Extract the [x, y] coordinate from the center of the cell holding the provided text.  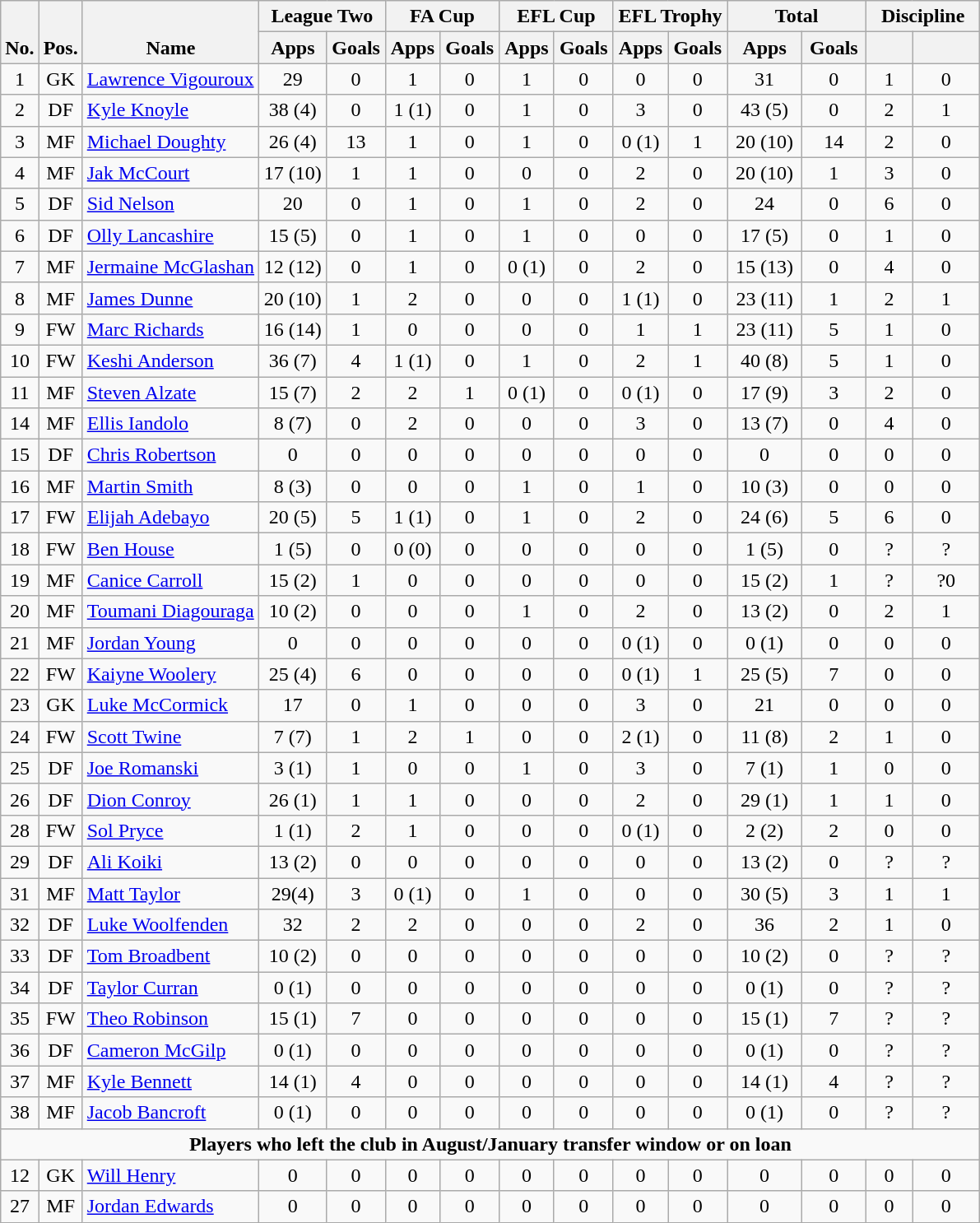
EFL Trophy [670, 16]
38 (4) [293, 110]
Discipline [923, 16]
Cameron McGilp [170, 1050]
0 (0) [413, 549]
Joe Romanski [170, 768]
Ali Koiki [170, 862]
Marc Richards [170, 329]
16 (14) [293, 329]
8 (3) [293, 486]
Keshi Anderson [170, 360]
Chris Robertson [170, 455]
EFL Cup [556, 16]
FA Cup [443, 16]
7 (7) [293, 737]
17 (5) [765, 235]
40 (8) [765, 360]
29(4) [293, 893]
2 (2) [765, 830]
11 (8) [765, 737]
8 [20, 298]
?0 [946, 580]
25 (5) [765, 674]
Kyle Knoyle [170, 110]
No. [20, 32]
Sid Nelson [170, 204]
13 (7) [765, 424]
36 (7) [293, 360]
19 [20, 580]
37 [20, 1081]
13 [355, 142]
Kaiyne Woolery [170, 674]
25 (4) [293, 674]
25 [20, 768]
12 [20, 1175]
Steven Alzate [170, 393]
15 (7) [293, 393]
Scott Twine [170, 737]
Ben House [170, 549]
Luke McCormick [170, 705]
11 [20, 393]
10 (3) [765, 486]
Lawrence Vigouroux [170, 79]
16 [20, 486]
Michael Doughty [170, 142]
Will Henry [170, 1175]
22 [20, 674]
17 (9) [765, 393]
Ellis Iandolo [170, 424]
10 [20, 360]
15 (5) [293, 235]
33 [20, 956]
Olly Lancashire [170, 235]
43 (5) [765, 110]
Kyle Bennett [170, 1081]
35 [20, 1019]
17 (10) [293, 173]
8 (7) [293, 424]
James Dunne [170, 298]
20 (5) [293, 518]
Martin Smith [170, 486]
38 [20, 1113]
15 (13) [765, 267]
27 [20, 1207]
Jak McCourt [170, 173]
7 (1) [765, 768]
2 (1) [640, 737]
Matt Taylor [170, 893]
15 [20, 455]
Taylor Curran [170, 988]
23 [20, 705]
Name [170, 32]
Jordan Young [170, 643]
9 [20, 329]
Sol Pryce [170, 830]
26 [20, 799]
Elijah Adebayo [170, 518]
28 [20, 830]
30 (5) [765, 893]
18 [20, 549]
26 (4) [293, 142]
Canice Carroll [170, 580]
Toumani Diagouraga [170, 611]
29 (1) [765, 799]
3 (1) [293, 768]
Dion Conroy [170, 799]
Pos. [61, 32]
34 [20, 988]
24 (6) [765, 518]
Jacob Bancroft [170, 1113]
Jermaine McGlashan [170, 267]
Players who left the club in August/January transfer window or on loan [490, 1144]
Jordan Edwards [170, 1207]
12 (12) [293, 267]
26 (1) [293, 799]
Total [797, 16]
Luke Woolfenden [170, 925]
Theo Robinson [170, 1019]
Tom Broadbent [170, 956]
League Two [323, 16]
